Capture the cell that displays the provided text and extract its (x, y) central coordinate. 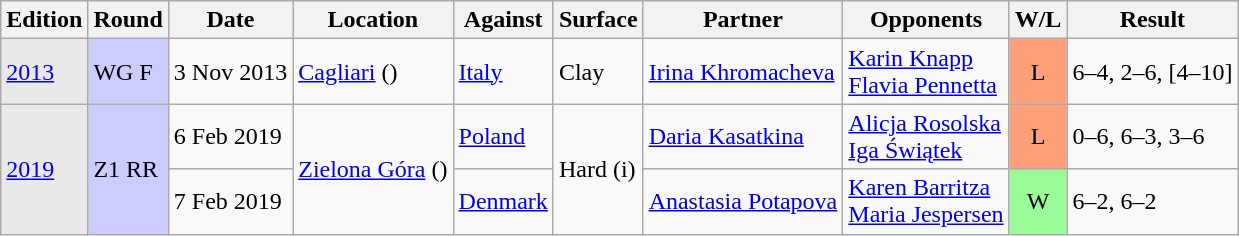
Denmark (503, 202)
Edition (44, 20)
Surface (598, 20)
Result (1152, 20)
0–6, 6–3, 3–6 (1152, 136)
W (1038, 202)
Daria Kasatkina (743, 136)
Opponents (926, 20)
Zielona Góra () (373, 169)
2019 (44, 169)
2013 (44, 72)
Clay (598, 72)
Hard (i) (598, 169)
6–4, 2–6, [4–10] (1152, 72)
Z1 RR (128, 169)
Italy (503, 72)
Partner (743, 20)
Karin Knapp Flavia Pennetta (926, 72)
Against (503, 20)
W/L (1038, 20)
Location (373, 20)
Karen Barritza Maria Jespersen (926, 202)
Alicja Rosolska Iga Świątek (926, 136)
7 Feb 2019 (230, 202)
6 Feb 2019 (230, 136)
Date (230, 20)
Poland (503, 136)
Anastasia Potapova (743, 202)
Cagliari () (373, 72)
Round (128, 20)
WG F (128, 72)
Irina Khromacheva (743, 72)
6–2, 6–2 (1152, 202)
3 Nov 2013 (230, 72)
